Search for the cell housing the specified text and yield its (X, Y) center coordinate. 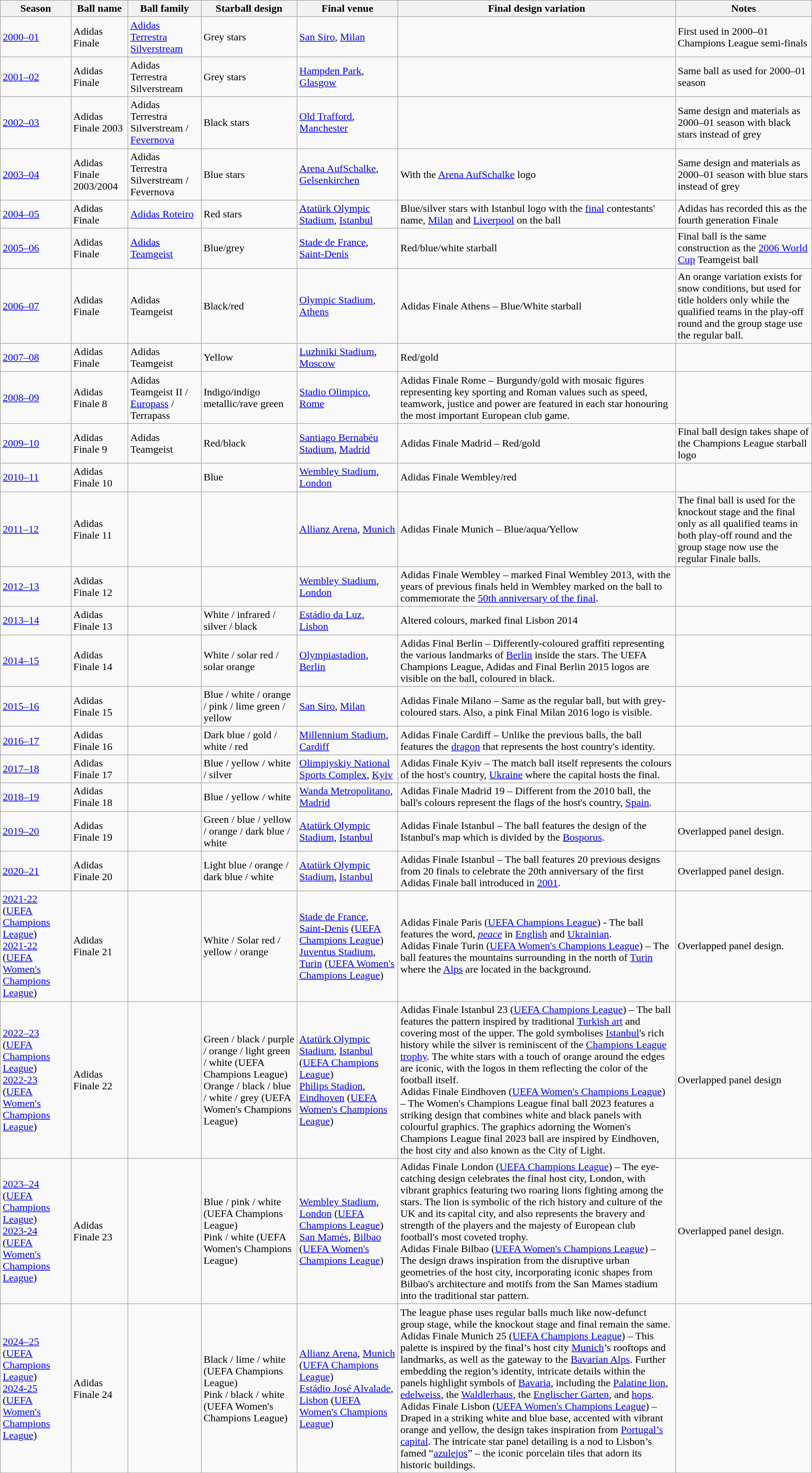
Same ball as used for 2000–01 season (743, 77)
Atatürk Olympic Stadium, Istanbul (UEFA Champions League)Philips Stadion, Eindhoven (UEFA Women's Champions League) (348, 1080)
Same design and materials as 2000–01 season with black stars instead of grey (743, 122)
Green / black / purple / orange / light green / white (UEFA Champions League)Orange / black / blue / white / grey (UEFA Women's Champions League) (249, 1080)
2016–17 (36, 740)
Allianz Arena, Munich (UEFA Champions League)Estádio José Alvalade, Lisbon (UEFA Women's Champions League) (348, 1388)
Blue stars (249, 174)
Red stars (249, 214)
Yellow (249, 358)
Blue / yellow / white (249, 797)
Adidas Finale 21 (100, 946)
2020–21 (36, 871)
Olimpiyskiy National Sports Complex, Kyiv (348, 769)
Adidas Finale 9 (100, 443)
Overlapped panel design (743, 1080)
Adidas Finale 2003/2004 (100, 174)
Hampden Park, Glasgow (348, 77)
Estádio da Luz, Lisbon (348, 621)
Wanda Metropolitano, Madrid (348, 797)
Ball name (100, 9)
Season (36, 9)
Black/red (249, 306)
Adidas Finale Milano – Same as the regular ball, but with grey-coloured stars. Also, a pink Final Milan 2016 logo is visible. (537, 707)
Santiago Bernabéu Stadium, Madrid (348, 443)
First used in 2000–01 Champions League semi-finals (743, 37)
2013–14 (36, 621)
Blue (249, 477)
2001–02 (36, 77)
Adidas Finale Kyiv – The match ball itself represents the colours of the host's country, Ukraine where the capital hosts the final. (537, 769)
White / solar red / solar orange (249, 661)
Ball family (165, 9)
2021-22 (UEFA Champions League)2021-22 (UEFA Women's Champions League) (36, 946)
Dark blue / gold / white / red (249, 740)
2003–04 (36, 174)
Arena AufSchalke, Gelsenkirchen (348, 174)
Luzhniki Stadium, Moscow (348, 358)
Adidas Finale 8 (100, 398)
Adidas Teamgeist II / Europass / Terrapass (165, 398)
Red/blue/white starball (537, 248)
Adidas Finale 11 (100, 529)
2000–01 (36, 37)
2002–03 (36, 122)
2023–24 (UEFA Champions League)2023-24 (UEFA Women's Champions League) (36, 1231)
2009–10 (36, 443)
White / Solar red / yellow / orange (249, 946)
2015–16 (36, 707)
Blue / white / orange / pink / lime green / yellow (249, 707)
Final ball is the same construction as the 2006 World Cup Teamgeist ball (743, 248)
Wembley Stadium, London (UEFA Champions League)San Mamés, Bilbao (UEFA Women's Champions League) (348, 1231)
Allianz Arena, Munich (348, 529)
Adidas Finale 24 (100, 1388)
2014–15 (36, 661)
Adidas Finale Madrid – Red/gold (537, 443)
Adidas Finale Munich – Blue/aqua/Yellow (537, 529)
Stadio Olimpico, Rome (348, 398)
2004–05 (36, 214)
Adidas Finale Istanbul – The ball features the design of the Istanbul's map which is divided by the Bosporus. (537, 831)
2019–20 (36, 831)
Adidas Finale 13 (100, 621)
2005–06 (36, 248)
Blue/grey (249, 248)
2024–25 (UEFA Champions League)2024-25 (UEFA Women's Champions League) (36, 1388)
2006–07 (36, 306)
Stade de France, Saint-Denis (348, 248)
Adidas Finale Athens – Blue/White starball (537, 306)
2010–11 (36, 477)
Starball design (249, 9)
Adidas Finale 16 (100, 740)
Light blue / orange / dark blue / white (249, 871)
Stade de France, Saint-Denis (UEFA Champions League)Juventus Stadium, Turin (UEFA Women's Champions League) (348, 946)
Black stars (249, 122)
Adidas Roteiro (165, 214)
Adidas Finale 14 (100, 661)
Adidas Finale Wembley/red (537, 477)
2008–09 (36, 398)
Olympic Stadium, Athens (348, 306)
2018–19 (36, 797)
Adidas has recorded this as the fourth generation Finale (743, 214)
Black / lime / white (UEFA Champions League)Pink / black / white (UEFA Women's Champions League) (249, 1388)
Altered colours, marked final Lisbon 2014 (537, 621)
2011–12 (36, 529)
Old Trafford, Manchester (348, 122)
Adidas Finale Madrid 19 – Different from the 2010 ball, the ball's colours represent the flags of the host's country, Spain. (537, 797)
Adidas Finale 15 (100, 707)
Adidas Finale 19 (100, 831)
White / infrared / silver / black (249, 621)
Final design variation (537, 9)
Red/black (249, 443)
Adidas Finale 12 (100, 587)
Red/gold (537, 358)
Millennium Stadium, Cardiff (348, 740)
Same design and materials as 2000–01 season with blue stars instead of grey (743, 174)
Adidas Finale 23 (100, 1231)
2012–13 (36, 587)
Adidas Finale Cardiff – Unlike the previous balls, the ball features the dragon that represents the host country's identity. (537, 740)
With the Arena AufSchalke logo (537, 174)
Adidas Finale 20 (100, 871)
Green / blue / yellow / orange / dark blue / white (249, 831)
Indigo/indigo metallic/rave green (249, 398)
Blue/silver stars with Istanbul logo with the final contestants' name, Milan and Liverpool on the ball (537, 214)
Notes (743, 9)
Olympiastadion, Berlin (348, 661)
Final ball design takes shape of the Champions League starball logo (743, 443)
2007–08 (36, 358)
2022–23 (UEFA Champions League)2022-23 (UEFA Women's Champions League) (36, 1080)
Adidas Finale 22 (100, 1080)
Adidas Finale 18 (100, 797)
Final venue (348, 9)
2017–18 (36, 769)
Blue / yellow / white / silver (249, 769)
Adidas Finale 2003 (100, 122)
Adidas Finale 17 (100, 769)
Blue / pink / white (UEFA Champions League)Pink / white (UEFA Women's Champions League) (249, 1231)
Adidas Finale 10 (100, 477)
